Search for the cell housing the specified text and yield its (X, Y) center coordinate. 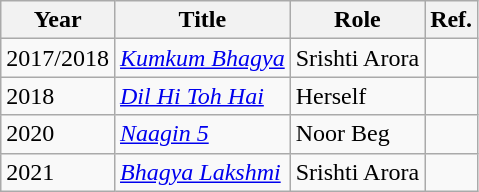
Bhagya Lakshmi (202, 172)
Role (357, 20)
2020 (58, 134)
Dil Hi Toh Hai (202, 96)
Year (58, 20)
2021 (58, 172)
2017/2018 (58, 58)
2018 (58, 96)
Herself (357, 96)
Noor Beg (357, 134)
Ref. (452, 20)
Title (202, 20)
Kumkum Bhagya (202, 58)
Naagin 5 (202, 134)
